Detect which cell encompasses the target text, then output its [X, Y] center coordinate. 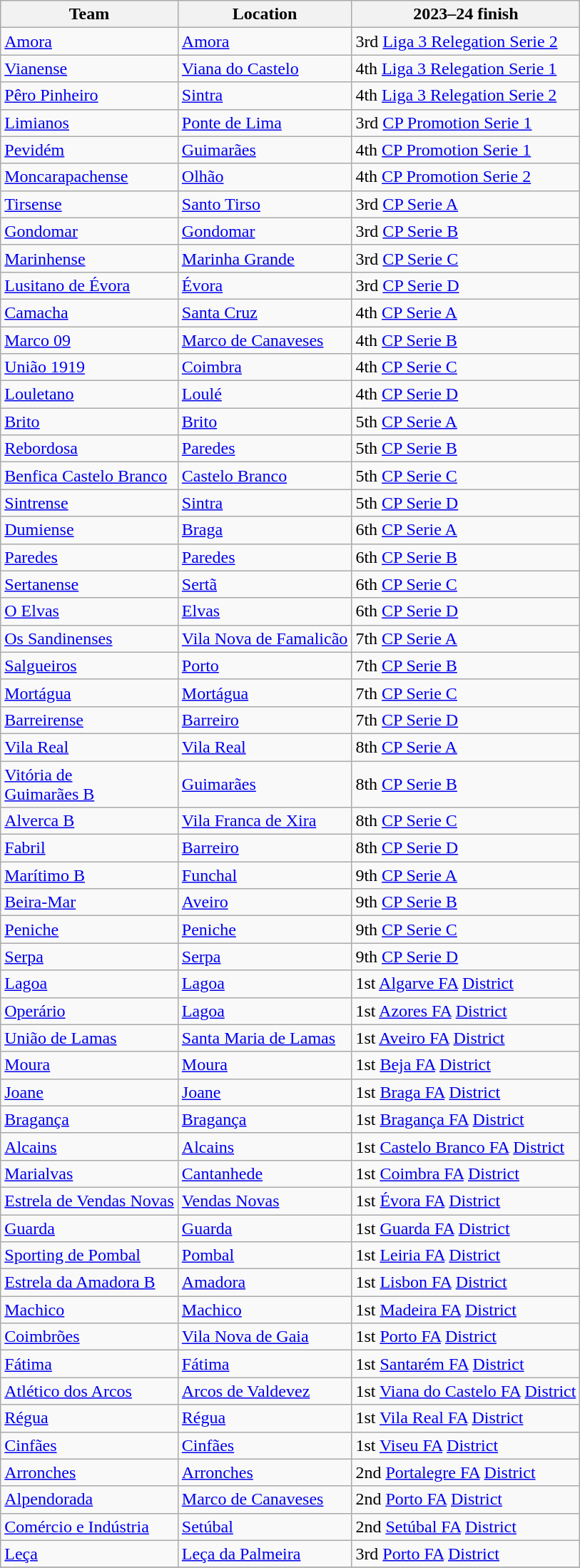
1st Aveiro FA District [466, 1038]
Sintrense [90, 503]
1st Castelo Branco FA District [466, 1146]
Estrela da Amadora B [90, 1283]
Olhão [265, 177]
7th CP Serie D [466, 720]
5th CP Serie C [466, 476]
1st Lisbon FA District [466, 1283]
4th CP Promotion Serie 1 [466, 150]
1st Madeira FA District [466, 1310]
Marinhense [90, 258]
Pombal [265, 1256]
Aveiro [265, 902]
1st Beja FA District [466, 1065]
Alverca B [90, 821]
8th CP Serie C [466, 821]
Dumiense [90, 530]
9th CP Serie B [466, 902]
Pevidém [90, 150]
Ponte de Lima [265, 123]
Évora [265, 285]
2023–24 finish [466, 14]
9th CP Serie D [466, 957]
Camacha [90, 312]
Lusitano de Évora [90, 285]
Pêro Pinheiro [90, 96]
4th Liga 3 Relegation Serie 1 [466, 68]
Marco 09 [90, 340]
Marítimo B [90, 875]
Porto [265, 666]
7th CP Serie A [466, 638]
1st Évora FA District [466, 1201]
Braga [265, 530]
2nd Portalegre FA District [466, 1472]
4th CP Serie D [466, 394]
7th CP Serie C [466, 693]
Barreirense [90, 720]
Benfica Castelo Branco [90, 476]
Fabril [90, 848]
2nd Porto FA District [466, 1500]
5th CP Serie D [466, 503]
Coimbrões [90, 1337]
8th CP Serie D [466, 848]
4th CP Promotion Serie 2 [466, 177]
Elvas [265, 611]
Alpendorada [90, 1500]
Vendas Novas [265, 1201]
Marialvas [90, 1174]
9th CP Serie A [466, 875]
1st Porto FA District [466, 1337]
9th CP Serie C [466, 930]
O Elvas [90, 611]
Marinha Grande [265, 258]
3rd CP Promotion Serie 1 [466, 123]
Tirsense [90, 204]
3rd Porto FA District [466, 1554]
1st Braga FA District [466, 1092]
Salgueiros [90, 666]
Cantanhede [265, 1174]
Team [90, 14]
3rd CP Serie D [466, 285]
3rd CP Serie A [466, 204]
Leça da Palmeira [265, 1554]
1st Viana do Castelo FA District [466, 1391]
Vianense [90, 68]
Comércio e Indústria [90, 1527]
1st Santarém FA District [466, 1364]
2nd Setúbal FA District [466, 1527]
1st Bragança FA District [466, 1119]
Loulé [265, 394]
União de Lamas [90, 1038]
Amadora [265, 1283]
5th CP Serie B [466, 449]
6th CP Serie B [466, 557]
1st Viseu FA District [466, 1445]
3rd CP Serie B [466, 231]
7th CP Serie B [466, 666]
Coimbra [265, 367]
4th Liga 3 Relegation Serie 2 [466, 96]
Santo Tirso [265, 204]
8th CP Serie B [466, 783]
6th CP Serie A [466, 530]
1st Vila Real FA District [466, 1418]
Operário [90, 1011]
Viana do Castelo [265, 68]
3rd Liga 3 Relegation Serie 2 [466, 41]
Limianos [90, 123]
1st Guarda FA District [466, 1228]
Vila Franca de Xira [265, 821]
8th CP Serie A [466, 747]
1st Azores FA District [466, 1011]
Moncarapachense [90, 177]
Vitória deGuimarães B [90, 783]
Os Sandinenses [90, 638]
Sertanense [90, 584]
Estrela de Vendas Novas [90, 1201]
Atlético dos Arcos [90, 1391]
6th CP Serie C [466, 584]
Sertã [265, 584]
4th CP Serie A [466, 312]
1st Algarve FA District [466, 984]
Santa Maria de Lamas [265, 1038]
6th CP Serie D [466, 611]
Louletano [90, 394]
Castelo Branco [265, 476]
Vila Nova de Gaia [265, 1337]
Leça [90, 1554]
5th CP Serie A [466, 422]
Setúbal [265, 1527]
União 1919 [90, 367]
Vila Nova de Famalicão [265, 638]
4th CP Serie C [466, 367]
Santa Cruz [265, 312]
Arcos de Valdevez [265, 1391]
Rebordosa [90, 449]
Location [265, 14]
Funchal [265, 875]
Sporting de Pombal [90, 1256]
1st Leiria FA District [466, 1256]
Beira-Mar [90, 902]
3rd CP Serie C [466, 258]
4th CP Serie B [466, 340]
1st Coimbra FA District [466, 1174]
